Extract the (X, Y) coordinate from the center of the cell holding the provided text.  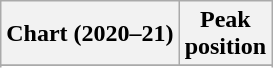
Peakposition (225, 34)
Chart (2020–21) (90, 34)
